Identify which cell holds the provided text, then report its [X, Y] central coordinate. 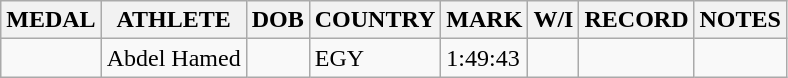
W/I [554, 20]
Abdel Hamed [174, 58]
MEDAL [51, 20]
ATHLETE [174, 20]
1:49:43 [484, 58]
DOB [278, 20]
RECORD [636, 20]
COUNTRY [375, 20]
EGY [375, 58]
NOTES [740, 20]
MARK [484, 20]
